Locate the cell with the specified text and output its (X, Y) center coordinate. 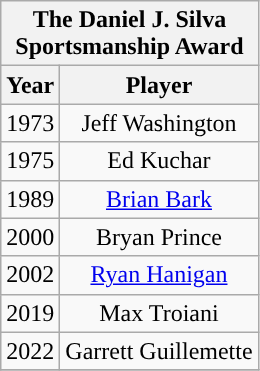
Player (159, 85)
Garrett Guillemette (159, 351)
Ryan Hanigan (159, 275)
Max Troiani (159, 313)
2002 (30, 275)
Ed Kuchar (159, 161)
Year (30, 85)
Jeff Washington (159, 123)
Bryan Prince (159, 237)
2000 (30, 237)
1975 (30, 161)
1989 (30, 199)
The Daniel J. Silva Sportsmanship Award (130, 34)
2019 (30, 313)
2022 (30, 351)
Brian Bark (159, 199)
1973 (30, 123)
